Return [X, Y] of the center of cell containing provided text 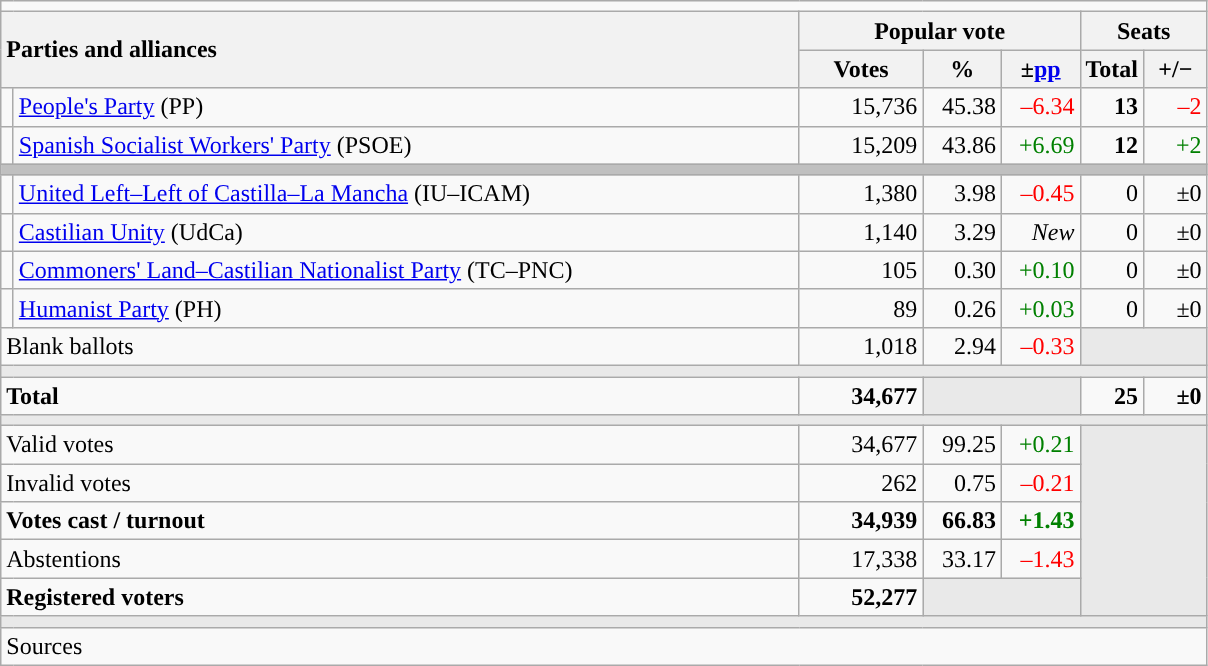
89 [861, 308]
+2 [1176, 145]
Valid votes [400, 445]
15,209 [861, 145]
+6.69 [1040, 145]
Votes cast / turnout [400, 521]
99.25 [962, 445]
People's Party (PP) [406, 107]
1,140 [861, 232]
Invalid votes [400, 483]
0.30 [962, 270]
1,018 [861, 346]
+/− [1176, 69]
0.26 [962, 308]
Humanist Party (PH) [406, 308]
12 [1112, 145]
–0.45 [1040, 194]
Sources [604, 646]
34,939 [861, 521]
105 [861, 270]
Blank ballots [400, 346]
New [1040, 232]
+0.21 [1040, 445]
1,380 [861, 194]
Commoners' Land–Castilian Nationalist Party (TC–PNC) [406, 270]
Popular vote [940, 31]
+1.43 [1040, 521]
Seats [1144, 31]
–0.21 [1040, 483]
+0.10 [1040, 270]
United Left–Left of Castilla–La Mancha (IU–ICAM) [406, 194]
Abstentions [400, 559]
15,736 [861, 107]
45.38 [962, 107]
2.94 [962, 346]
13 [1112, 107]
17,338 [861, 559]
52,277 [861, 597]
Registered voters [400, 597]
66.83 [962, 521]
262 [861, 483]
3.29 [962, 232]
+0.03 [1040, 308]
–0.33 [1040, 346]
0.75 [962, 483]
–2 [1176, 107]
Castilian Unity (UdCa) [406, 232]
3.98 [962, 194]
Votes [861, 69]
43.86 [962, 145]
25 [1112, 395]
–1.43 [1040, 559]
Parties and alliances [400, 50]
% [962, 69]
33.17 [962, 559]
–6.34 [1040, 107]
Spanish Socialist Workers' Party (PSOE) [406, 145]
±pp [1040, 69]
